Output the [X, Y] coordinate of the center of the cell containing the given text.  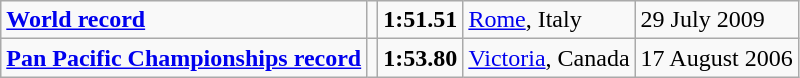
1:51.51 [420, 20]
17 August 2006 [716, 58]
1:53.80 [420, 58]
29 July 2009 [716, 20]
Pan Pacific Championships record [184, 58]
Victoria, Canada [549, 58]
World record [184, 20]
Rome, Italy [549, 20]
